Locate the cell with the specified text and output its (X, Y) center coordinate. 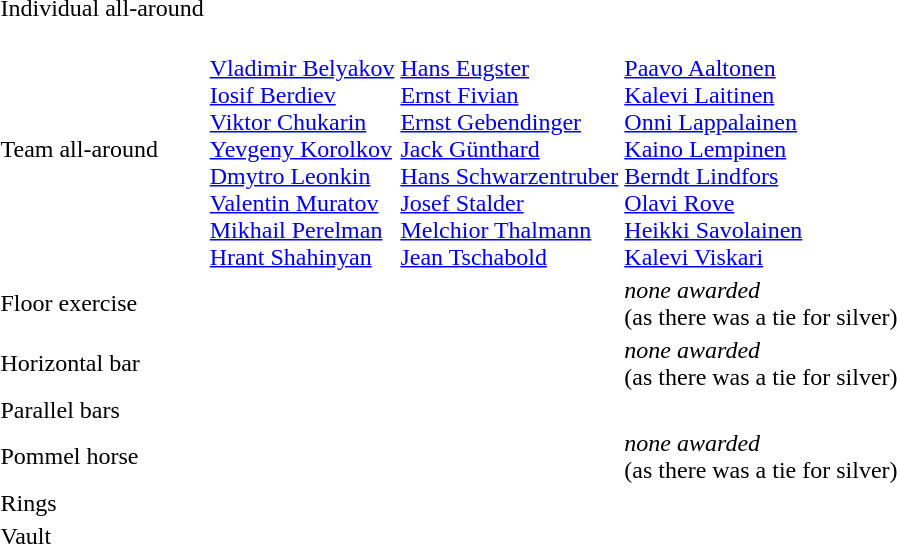
Hans EugsterErnst FivianErnst GebendingerJack GünthardHans SchwarzentruberJosef StalderMelchior ThalmannJean Tschabold (510, 149)
Vladimir BelyakovIosif BerdievViktor Chukarin Yevgeny KorolkovDmytro LeonkinValentin MuratovMikhail PerelmanHrant Shahinyan (302, 149)
